Return the [x, y] coordinate for the center point of the cell that contains the specified text.  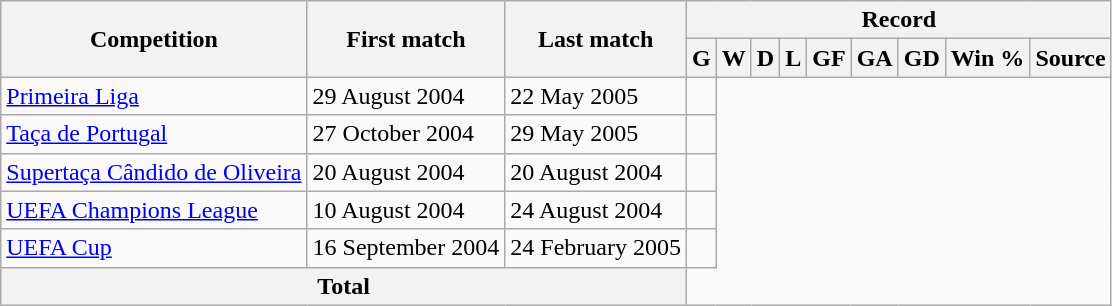
24 February 2005 [596, 248]
29 August 2004 [406, 96]
Last match [596, 39]
Record [898, 20]
27 October 2004 [406, 134]
First match [406, 39]
24 August 2004 [596, 210]
D [765, 58]
Total [344, 286]
GF [829, 58]
GA [874, 58]
10 August 2004 [406, 210]
GD [922, 58]
Supertaça Cândido de Oliveira [154, 172]
UEFA Champions League [154, 210]
W [734, 58]
Taça de Portugal [154, 134]
Competition [154, 39]
Source [1070, 58]
Primeira Liga [154, 96]
16 September 2004 [406, 248]
Win % [988, 58]
UEFA Cup [154, 248]
29 May 2005 [596, 134]
G [701, 58]
22 May 2005 [596, 96]
L [794, 58]
